Capture the cell that displays the provided text and extract its (x, y) central coordinate. 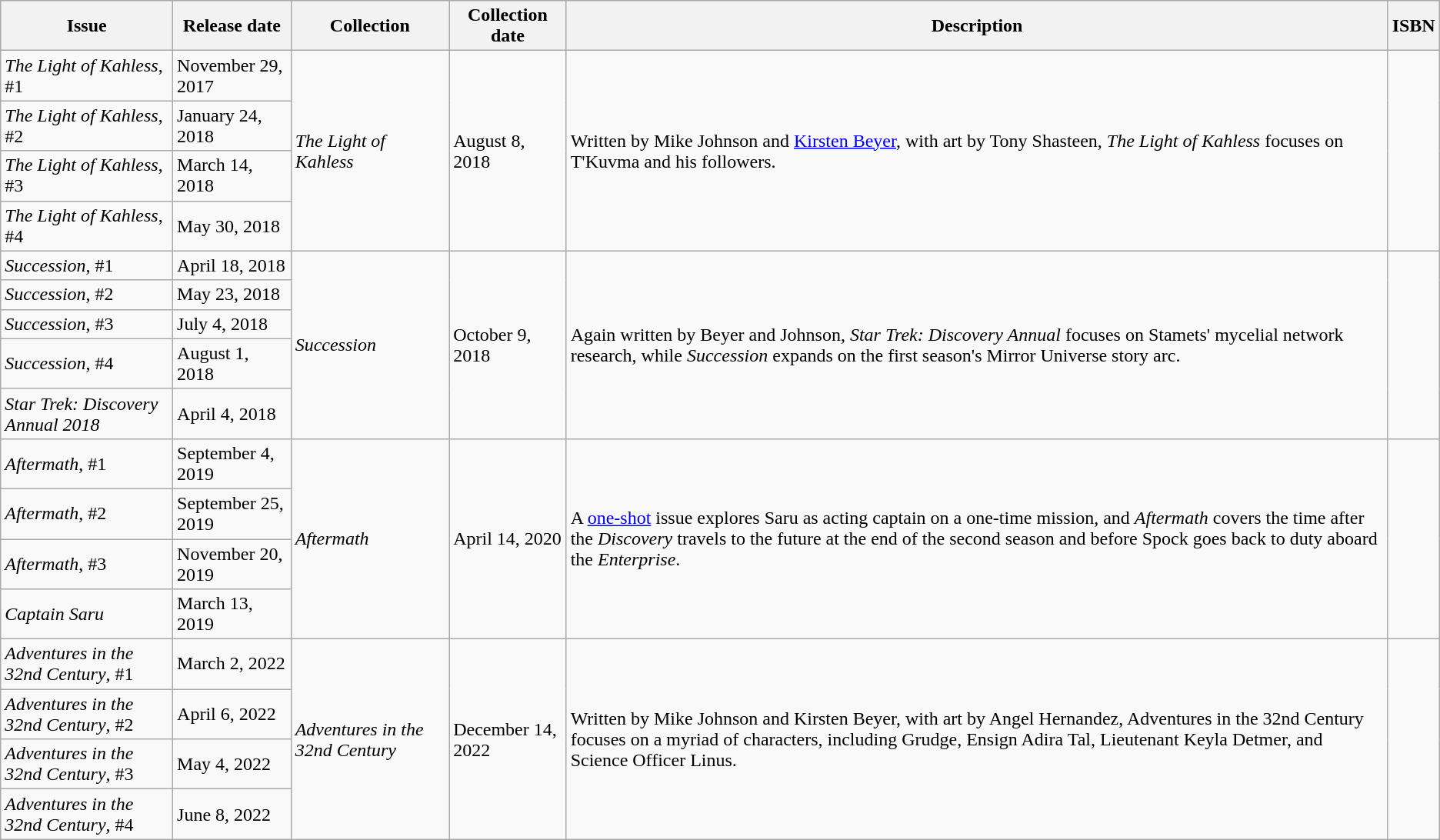
The Light of Kahless, #2 (87, 126)
Aftermath, #3 (87, 563)
April 18, 2018 (232, 265)
Succession (370, 345)
Adventures in the 32nd Century, #3 (87, 765)
November 20, 2019 (232, 563)
September 25, 2019 (232, 514)
Release date (232, 26)
March 2, 2022 (232, 665)
April 6, 2022 (232, 714)
Aftermath, #1 (87, 463)
Issue (87, 26)
May 23, 2018 (232, 295)
August 1, 2018 (232, 363)
Collection (370, 26)
April 4, 2018 (232, 414)
March 14, 2018 (232, 175)
Aftermath (370, 538)
The Light of Kahless, #1 (87, 75)
ISBN (1414, 26)
December 14, 2022 (508, 739)
Succession, #3 (87, 324)
Star Trek: Discovery Annual 2018 (87, 414)
November 29, 2017 (232, 75)
May 4, 2022 (232, 765)
Captain Saru (87, 614)
Adventures in the 32nd Century, #1 (87, 665)
Collection date (508, 26)
The Light of Kahless (370, 151)
The Light of Kahless, #4 (87, 226)
Adventures in the 32nd Century (370, 739)
September 4, 2019 (232, 463)
August 8, 2018 (508, 151)
Description (977, 26)
Written by Mike Johnson and Kirsten Beyer, with art by Tony Shasteen, The Light of Kahless focuses on T'Kuvma and his followers. (977, 151)
July 4, 2018 (232, 324)
The Light of Kahless, #3 (87, 175)
January 24, 2018 (232, 126)
April 14, 2020 (508, 538)
March 13, 2019 (232, 614)
Succession, #1 (87, 265)
Succession, #2 (87, 295)
October 9, 2018 (508, 345)
Succession, #4 (87, 363)
Adventures in the 32nd Century, #4 (87, 814)
Adventures in the 32nd Century, #2 (87, 714)
May 30, 2018 (232, 226)
Aftermath, #2 (87, 514)
June 8, 2022 (232, 814)
